Output the [x, y] coordinate of the center of the cell containing the given text.  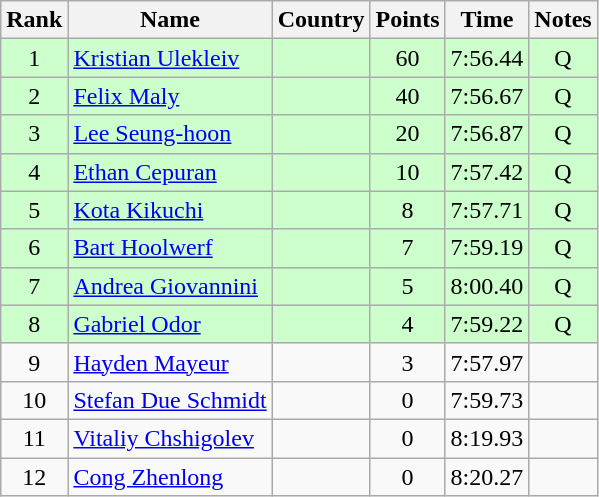
Gabriel Odor [170, 324]
7:59.73 [487, 400]
Bart Hoolwerf [170, 248]
8:20.27 [487, 477]
Felix Maly [170, 96]
9 [34, 362]
6 [34, 248]
8:00.40 [487, 286]
Cong Zhenlong [170, 477]
2 [34, 96]
Lee Seung-hoon [170, 134]
7:56.87 [487, 134]
40 [408, 96]
Country [321, 20]
Vitaliy Chshigolev [170, 438]
60 [408, 58]
Notes [563, 20]
Points [408, 20]
7:57.97 [487, 362]
20 [408, 134]
Stefan Due Schmidt [170, 400]
7:56.44 [487, 58]
11 [34, 438]
Name [170, 20]
Kristian Ulekleiv [170, 58]
1 [34, 58]
7:59.19 [487, 248]
7:57.71 [487, 210]
Hayden Mayeur [170, 362]
12 [34, 477]
Andrea Giovannini [170, 286]
Ethan Cepuran [170, 172]
Rank [34, 20]
7:59.22 [487, 324]
8:19.93 [487, 438]
Kota Kikuchi [170, 210]
7:56.67 [487, 96]
Time [487, 20]
7:57.42 [487, 172]
